Provide the (X, Y) coordinate of the cell's center where the given text is located.  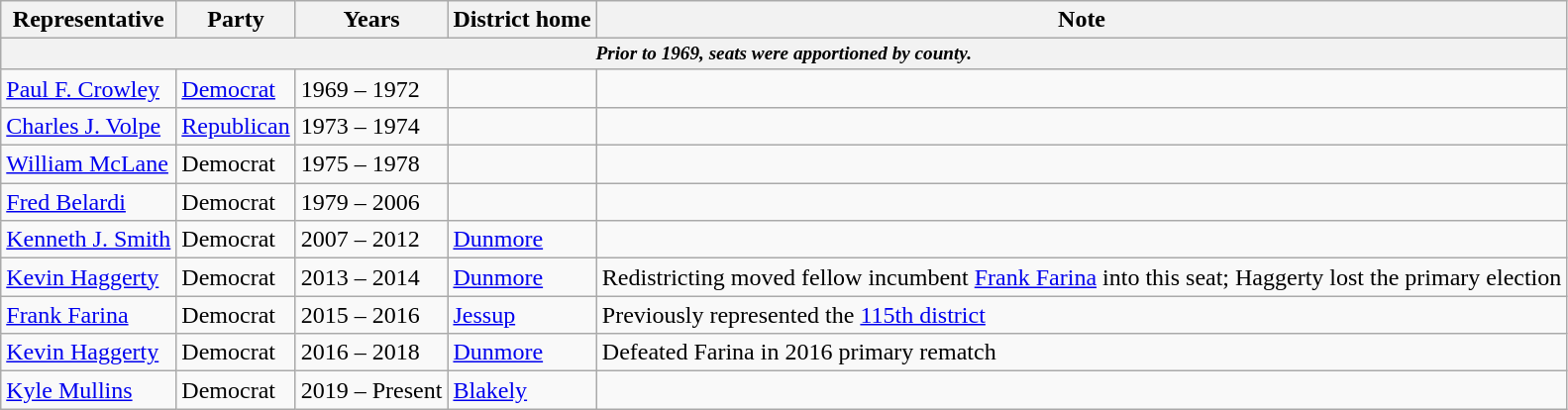
2019 – Present (371, 390)
Years (371, 20)
Charles J. Volpe (89, 127)
Paul F. Crowley (89, 88)
Fred Belardi (89, 202)
Party (236, 20)
Kenneth J. Smith (89, 240)
Jessup (522, 315)
District home (522, 20)
1975 – 1978 (371, 164)
1979 – 2006 (371, 202)
2016 – 2018 (371, 353)
Frank Farina (89, 315)
Redistricting moved fellow incumbent Frank Farina into this seat; Haggerty lost the primary election (1082, 277)
2007 – 2012 (371, 240)
Blakely (522, 390)
Previously represented the 115th district (1082, 315)
1969 – 1972 (371, 88)
2015 – 2016 (371, 315)
Representative (89, 20)
Defeated Farina in 2016 primary rematch (1082, 353)
William McLane (89, 164)
1973 – 1974 (371, 127)
Note (1082, 20)
Republican (236, 127)
Prior to 1969, seats were apportioned by county. (784, 54)
2013 – 2014 (371, 277)
Kyle Mullins (89, 390)
